Provide the [X, Y] coordinate of the cell's center where the given text is located.  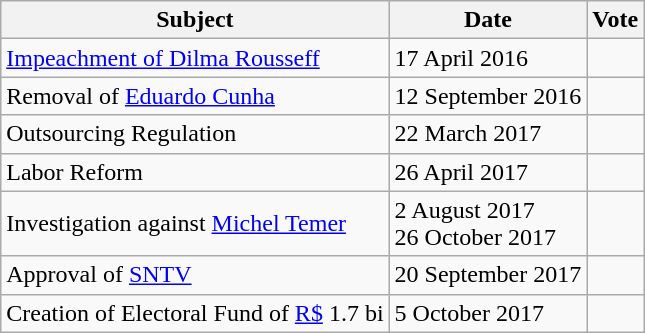
Approval of SNTV [195, 275]
Outsourcing Regulation [195, 134]
Date [488, 20]
20 September 2017 [488, 275]
Labor Reform [195, 172]
22 March 2017 [488, 134]
12 September 2016 [488, 96]
Subject [195, 20]
Investigation against Michel Temer [195, 224]
Removal of Eduardo Cunha [195, 96]
Creation of Electoral Fund of R$ 1.7 bi [195, 313]
Vote [616, 20]
17 April 2016 [488, 58]
5 October 2017 [488, 313]
26 April 2017 [488, 172]
2 August 201726 October 2017 [488, 224]
Impeachment of Dilma Rousseff [195, 58]
